Find where the given text appears and provide that cell's center as (X, Y) coordinate. 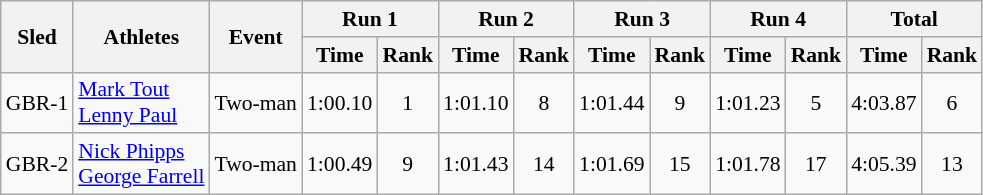
Athletes (141, 36)
GBR-1 (37, 102)
1 (408, 102)
1:01.78 (748, 164)
17 (816, 164)
1:01.23 (748, 102)
Nick PhippsGeorge Farrell (141, 164)
1:01.69 (612, 164)
1:01.44 (612, 102)
15 (680, 164)
Run 2 (506, 19)
4:05.39 (884, 164)
Run 3 (642, 19)
1:01.43 (476, 164)
1:01.10 (476, 102)
Sled (37, 36)
GBR-2 (37, 164)
Mark ToutLenny Paul (141, 102)
Run 4 (778, 19)
14 (544, 164)
Run 1 (370, 19)
4:03.87 (884, 102)
6 (952, 102)
13 (952, 164)
1:00.49 (340, 164)
1:00.10 (340, 102)
Total (914, 19)
Event (256, 36)
8 (544, 102)
5 (816, 102)
